Locate the cell with the specified text and output its (x, y) center coordinate. 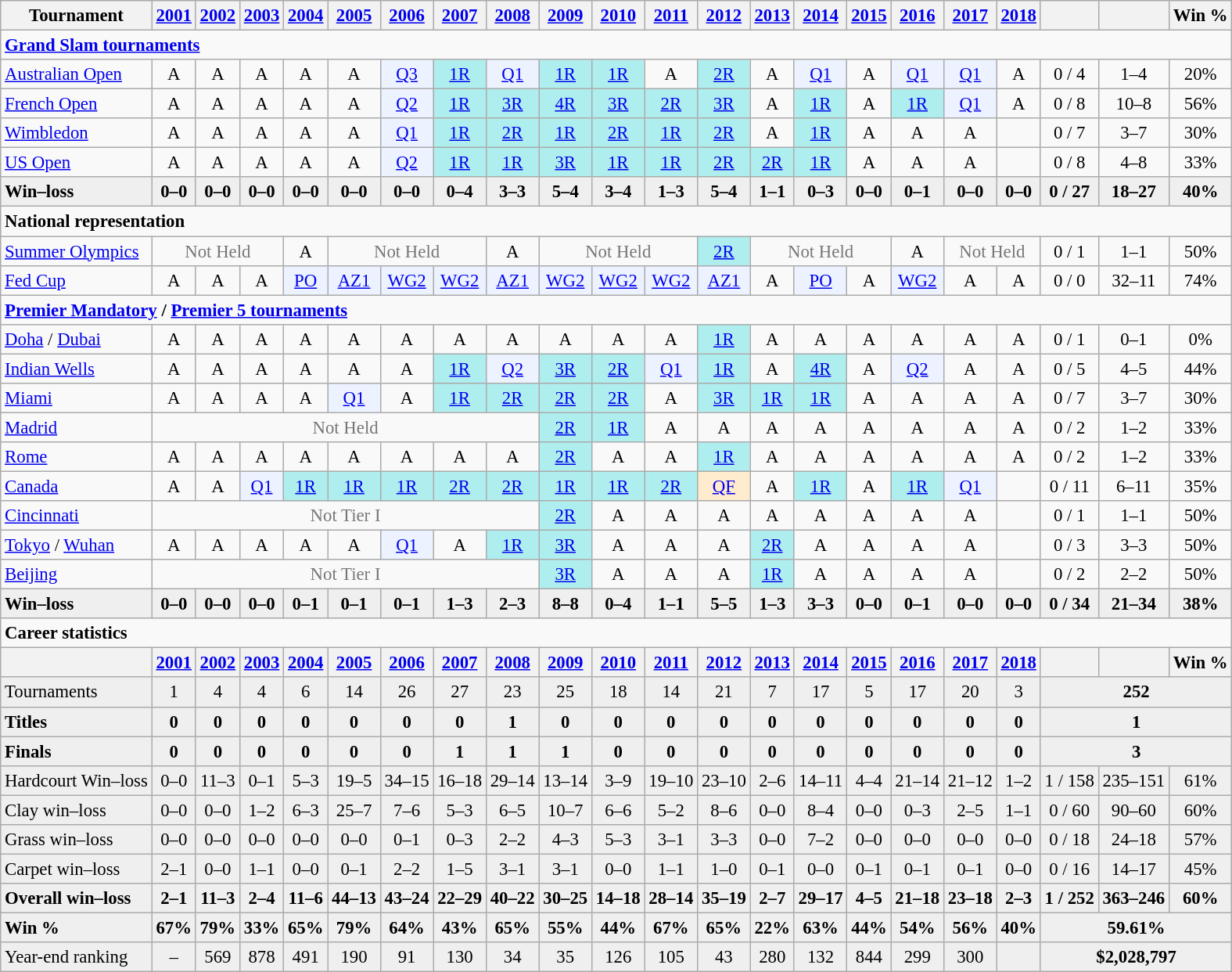
US Open (77, 163)
132 (821, 957)
21–34 (1133, 604)
Indian Wells (77, 369)
878 (261, 957)
16–18 (460, 780)
5–5 (724, 604)
18–27 (1133, 192)
Premier Mandatory / Premier 5 tournaments (616, 310)
Tokyo / Wuhan (77, 545)
0 / 5 (1069, 369)
35% (1200, 486)
7 (772, 693)
19–5 (354, 780)
0 / 0 (1069, 280)
190 (354, 957)
6–11 (1133, 486)
23 (512, 693)
National representation (616, 221)
13–14 (566, 780)
25–7 (354, 810)
63% (821, 927)
Year-end ranking (77, 957)
Wimbledon (77, 133)
Doha / Dubai (77, 339)
0 / 27 (1069, 192)
3–9 (618, 780)
57% (1200, 840)
91 (407, 957)
35–19 (724, 898)
0 / 11 (1069, 486)
844 (869, 957)
Grass win–loss (77, 840)
6 (306, 693)
569 (217, 957)
0% (1200, 339)
28–14 (671, 898)
Clay win–loss (77, 810)
20 (971, 693)
6–6 (618, 810)
Titles (77, 722)
French Open (77, 104)
4–8 (1133, 163)
2–5 (971, 810)
0 / 60 (1069, 810)
105 (671, 957)
54% (918, 927)
14–17 (1133, 869)
6–5 (512, 810)
59.61% (1136, 927)
35 (566, 957)
1–4 (1133, 74)
Canada (77, 486)
2–7 (772, 898)
Australian Open (77, 74)
10–7 (566, 810)
8–4 (821, 810)
14–18 (618, 898)
43% (460, 927)
491 (306, 957)
Carpet win–loss (77, 869)
21–18 (918, 898)
5–2 (671, 810)
235–151 (1133, 780)
61% (1200, 780)
Grand Slam tournaments (616, 45)
Overall win–loss (77, 898)
280 (772, 957)
64% (407, 927)
43–24 (407, 898)
4–4 (869, 780)
Finals (77, 751)
6–3 (306, 810)
0 / 18 (1069, 840)
8–6 (724, 810)
Madrid (77, 427)
19–10 (671, 780)
11–6 (306, 898)
74% (1200, 280)
0 / 34 (1069, 604)
Rome (77, 457)
0 / 4 (1069, 74)
26 (407, 693)
1 / 158 (1069, 780)
QF (724, 486)
44–13 (354, 898)
21–14 (918, 780)
Q3 (407, 74)
Tournament (77, 16)
Tournaments (77, 693)
0 / 3 (1069, 545)
5 (869, 693)
Beijing (77, 574)
90–60 (1133, 810)
21–12 (971, 780)
24–18 (1133, 840)
8–8 (566, 604)
30–25 (566, 898)
34–15 (407, 780)
130 (460, 957)
2–4 (261, 898)
Fed Cup (77, 280)
14–11 (821, 780)
2–6 (772, 780)
3–4 (618, 192)
– (174, 957)
1–5 (460, 869)
300 (971, 957)
45% (1200, 869)
55% (566, 927)
20% (1200, 74)
18 (618, 693)
21 (724, 693)
40–22 (512, 898)
Cincinnati (77, 516)
27 (460, 693)
Summer Olympics (77, 251)
10–8 (1133, 104)
23–18 (971, 898)
38% (1200, 604)
7–6 (407, 810)
252 (1136, 693)
Hardcourt Win–loss (77, 780)
34 (512, 957)
1 / 252 (1069, 898)
Career statistics (616, 633)
43 (724, 957)
$2,028,797 (1136, 957)
Miami (77, 398)
0 / 16 (1069, 869)
7–2 (821, 840)
29–17 (821, 898)
23–10 (724, 780)
363–246 (1133, 898)
29–14 (512, 780)
32–11 (1133, 280)
22–29 (460, 898)
126 (618, 957)
22% (772, 927)
25 (566, 693)
4–3 (566, 840)
299 (918, 957)
1–0 (724, 869)
